Return [x, y] of the center of cell containing provided text 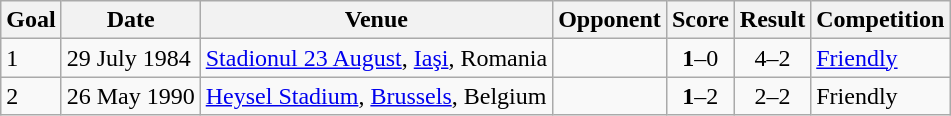
Venue [376, 20]
Result [772, 20]
Opponent [610, 20]
2–2 [772, 96]
29 July 1984 [130, 58]
Date [130, 20]
2 [31, 96]
1–2 [700, 96]
1–0 [700, 58]
26 May 1990 [130, 96]
Competition [880, 20]
1 [31, 58]
4–2 [772, 58]
Goal [31, 20]
Heysel Stadium, Brussels, Belgium [376, 96]
Score [700, 20]
Stadionul 23 August, Iaşi, Romania [376, 58]
